From the cell containing the given text, extract its center point as [x, y] coordinate. 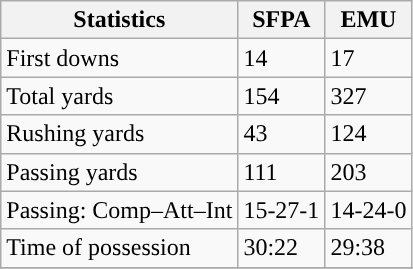
111 [282, 172]
14-24-0 [368, 210]
43 [282, 134]
Time of possession [120, 248]
203 [368, 172]
30:22 [282, 248]
29:38 [368, 248]
EMU [368, 20]
SFPA [282, 20]
Statistics [120, 20]
327 [368, 96]
124 [368, 134]
14 [282, 58]
Rushing yards [120, 134]
17 [368, 58]
15-27-1 [282, 210]
Total yards [120, 96]
154 [282, 96]
First downs [120, 58]
Passing yards [120, 172]
Passing: Comp–Att–Int [120, 210]
